Capture the cell that displays the provided text and extract its [x, y] central coordinate. 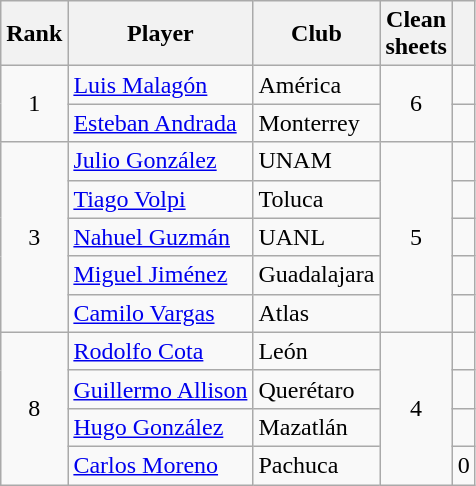
3 [34, 237]
Rodolfo Cota [160, 351]
Pachuca [316, 465]
8 [34, 408]
Luis Malagón [160, 85]
Atlas [316, 313]
Miguel Jiménez [160, 275]
5 [416, 237]
Julio González [160, 161]
Hugo González [160, 427]
Tiago Volpi [160, 199]
León [316, 351]
Camilo Vargas [160, 313]
Querétaro [316, 389]
América [316, 85]
UANL [316, 237]
4 [416, 408]
Guillermo Allison [160, 389]
1 [34, 104]
Rank [34, 34]
Cleansheets [416, 34]
Carlos Moreno [160, 465]
Nahuel Guzmán [160, 237]
Toluca [316, 199]
Esteban Andrada [160, 123]
Guadalajara [316, 275]
Monterrey [316, 123]
0 [464, 465]
UNAM [316, 161]
Club [316, 34]
Mazatlán [316, 427]
Player [160, 34]
6 [416, 104]
